Identify which cell holds the provided text, then report its (X, Y) central coordinate. 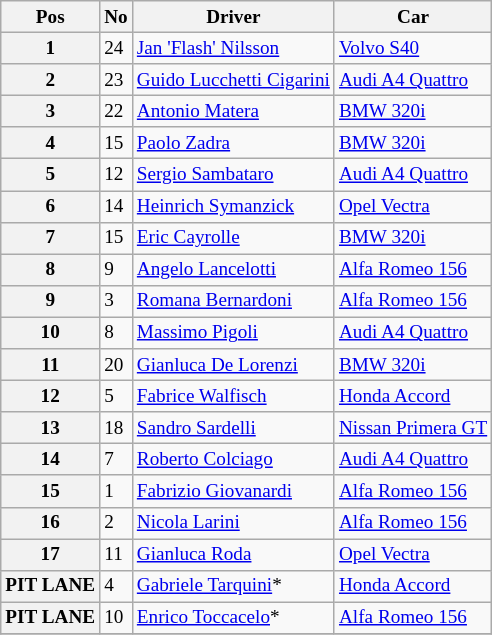
Romana Bernardoni (233, 301)
Jan 'Flash' Nilsson (233, 48)
Pos (50, 17)
Sandro Sardelli (233, 428)
Nissan Primera GT (412, 428)
17 (50, 554)
24 (116, 48)
Car (412, 17)
Roberto Colciago (233, 460)
Guido Lucchetti Cigarini (233, 80)
Gianluca De Lorenzi (233, 365)
18 (116, 428)
23 (116, 80)
20 (116, 365)
13 (50, 428)
Enrico Toccacelo* (233, 618)
Sergio Sambataro (233, 175)
Gabriele Tarquini* (233, 586)
Angelo Lancelotti (233, 270)
Gianluca Roda (233, 554)
Eric Cayrolle (233, 238)
Heinrich Symanzick (233, 206)
No (116, 17)
Driver (233, 17)
16 (50, 523)
Volvo S40 (412, 48)
Antonio Matera (233, 111)
22 (116, 111)
Fabrizio Giovanardi (233, 491)
Massimo Pigoli (233, 333)
6 (50, 206)
Paolo Zadra (233, 143)
Fabrice Walfisch (233, 396)
Nicola Larini (233, 523)
